Extract the [X, Y] coordinate from the center of the cell holding the provided text.  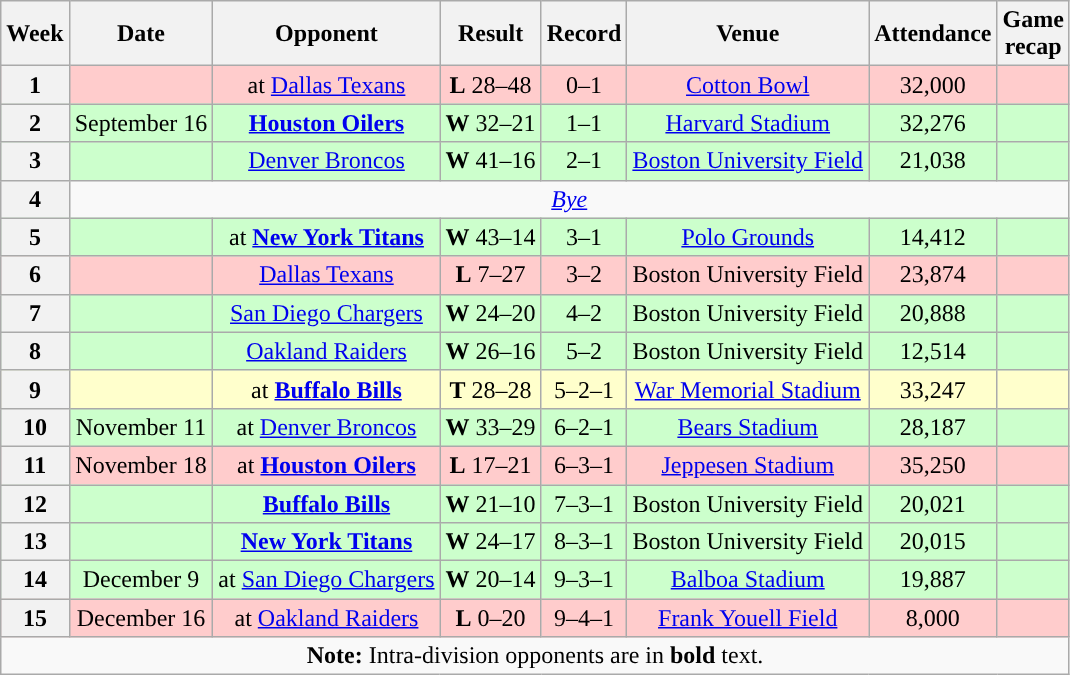
Dallas Texans [326, 275]
W 24–17 [490, 542]
10 [35, 427]
at Denver Broncos [326, 427]
Gamerecap [1033, 34]
8–3–1 [584, 542]
Balboa Stadium [748, 580]
5 [35, 237]
Bears Stadium [748, 427]
Denver Broncos [326, 161]
W 32–21 [490, 123]
Frank Youell Field [748, 618]
21,038 [933, 161]
33,247 [933, 389]
September 16 [141, 123]
L 0–20 [490, 618]
W 24–20 [490, 313]
at Houston Oilers [326, 465]
W 41–16 [490, 161]
Result [490, 34]
23,874 [933, 275]
Bye [569, 199]
L 7–27 [490, 275]
8,000 [933, 618]
W 43–14 [490, 237]
3–2 [584, 275]
12 [35, 503]
W 33–29 [490, 427]
6 [35, 275]
L 17–21 [490, 465]
November 18 [141, 465]
L 28–48 [490, 85]
9 [35, 389]
Date [141, 34]
13 [35, 542]
W 26–16 [490, 351]
12,514 [933, 351]
Opponent [326, 34]
Oakland Raiders [326, 351]
19,887 [933, 580]
December 9 [141, 580]
7–3–1 [584, 503]
15 [35, 618]
35,250 [933, 465]
at New York Titans [326, 237]
4–2 [584, 313]
Buffalo Bills [326, 503]
Record [584, 34]
32,000 [933, 85]
5–2–1 [584, 389]
Jeppesen Stadium [748, 465]
November 11 [141, 427]
20,015 [933, 542]
Polo Grounds [748, 237]
San Diego Chargers [326, 313]
4 [35, 199]
2–1 [584, 161]
New York Titans [326, 542]
December 16 [141, 618]
Week [35, 34]
Venue [748, 34]
W 21–10 [490, 503]
9–4–1 [584, 618]
at San Diego Chargers [326, 580]
14 [35, 580]
Cotton Bowl [748, 85]
5–2 [584, 351]
3 [35, 161]
6–2–1 [584, 427]
1 [35, 85]
32,276 [933, 123]
28,187 [933, 427]
1–1 [584, 123]
W 20–14 [490, 580]
Houston Oilers [326, 123]
at Buffalo Bills [326, 389]
0–1 [584, 85]
Harvard Stadium [748, 123]
2 [35, 123]
11 [35, 465]
6–3–1 [584, 465]
7 [35, 313]
8 [35, 351]
at Dallas Texans [326, 85]
War Memorial Stadium [748, 389]
20,888 [933, 313]
T 28–28 [490, 389]
3–1 [584, 237]
Note: Intra-division opponents are in bold text. [536, 656]
14,412 [933, 237]
Attendance [933, 34]
20,021 [933, 503]
9–3–1 [584, 580]
at Oakland Raiders [326, 618]
